Extract the [X, Y] coordinate from the center of the cell holding the provided text.  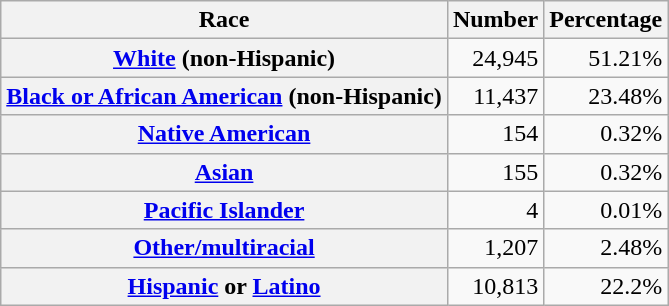
White (non-Hispanic) [224, 58]
Race [224, 20]
1,207 [495, 248]
23.48% [606, 96]
11,437 [495, 96]
10,813 [495, 286]
2.48% [606, 248]
Hispanic or Latino [224, 286]
24,945 [495, 58]
Number [495, 20]
51.21% [606, 58]
Percentage [606, 20]
Native American [224, 134]
154 [495, 134]
Other/multiracial [224, 248]
4 [495, 210]
155 [495, 172]
Black or African American (non-Hispanic) [224, 96]
Pacific Islander [224, 210]
0.01% [606, 210]
22.2% [606, 286]
Asian [224, 172]
